From the cell containing the given text, extract its center point as (x, y) coordinate. 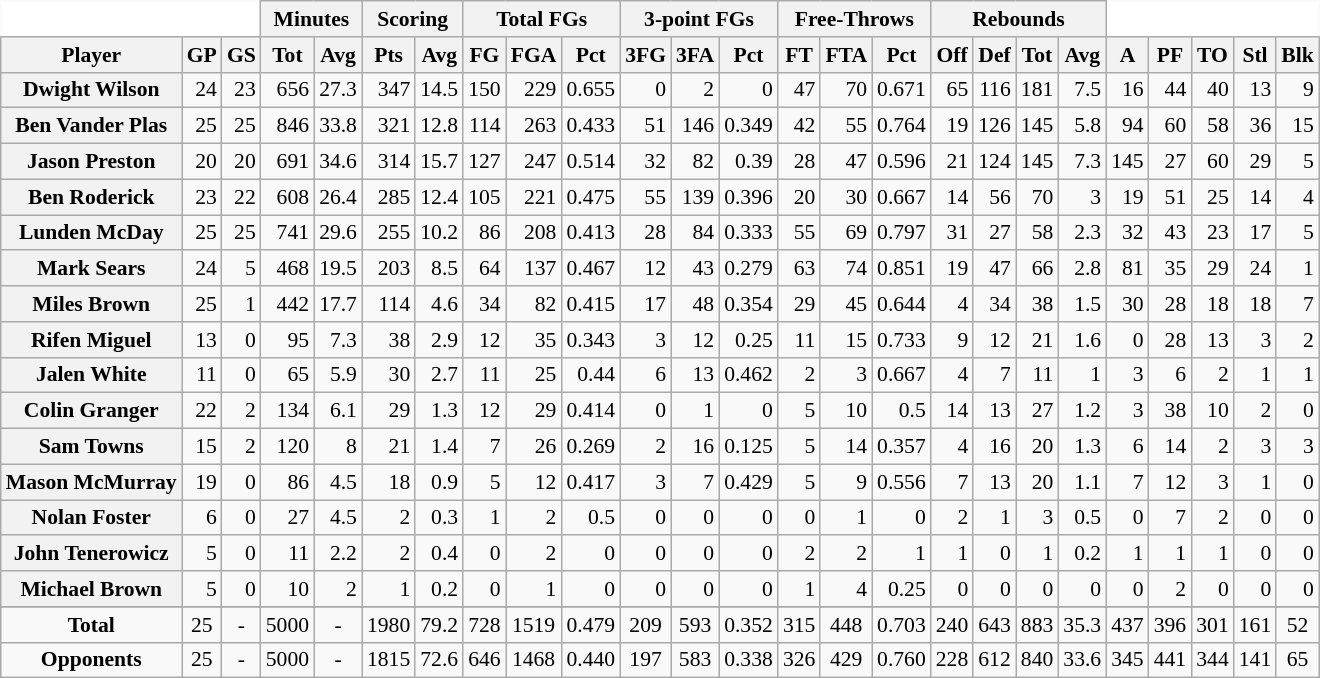
146 (695, 126)
A (1128, 55)
181 (1038, 90)
1.5 (1082, 304)
612 (994, 660)
Opponents (92, 660)
208 (534, 233)
0.352 (748, 625)
29.6 (338, 233)
17.7 (338, 304)
221 (534, 197)
161 (1256, 625)
84 (695, 233)
2.9 (439, 340)
Nolan Foster (92, 518)
2.3 (1082, 233)
Def (994, 55)
95 (288, 340)
0.475 (590, 197)
1.4 (439, 447)
Scoring (412, 19)
1815 (388, 660)
646 (484, 660)
Off (952, 55)
44 (1170, 90)
Mark Sears (92, 269)
468 (288, 269)
347 (388, 90)
0.417 (590, 482)
0.703 (902, 625)
197 (646, 660)
0.3 (439, 518)
0.671 (902, 90)
Lunden McDay (92, 233)
94 (1128, 126)
John Tenerowicz (92, 554)
0.354 (748, 304)
19.5 (338, 269)
FG (484, 55)
26.4 (338, 197)
315 (800, 625)
0.764 (902, 126)
301 (1212, 625)
0.333 (748, 233)
Total FGs (542, 19)
FGA (534, 55)
656 (288, 90)
69 (846, 233)
0.596 (902, 162)
5.8 (1082, 126)
0.655 (590, 90)
4.6 (439, 304)
3-point FGs (699, 19)
40 (1212, 90)
Total (92, 625)
105 (484, 197)
150 (484, 90)
3FG (646, 55)
0.760 (902, 660)
0.269 (590, 447)
81 (1128, 269)
0.9 (439, 482)
1980 (388, 625)
42 (800, 126)
139 (695, 197)
63 (800, 269)
441 (1170, 660)
36 (1256, 126)
0.467 (590, 269)
0.413 (590, 233)
Minutes (312, 19)
Ben Vander Plas (92, 126)
GP (202, 55)
0.343 (590, 340)
0.644 (902, 304)
229 (534, 90)
0.479 (590, 625)
583 (695, 660)
0.429 (748, 482)
345 (1128, 660)
0.415 (590, 304)
Ben Roderick (92, 197)
64 (484, 269)
448 (846, 625)
0.733 (902, 340)
134 (288, 411)
GS (242, 55)
6.1 (338, 411)
Dwight Wilson (92, 90)
26 (534, 447)
728 (484, 625)
14.5 (439, 90)
396 (1170, 625)
326 (800, 660)
Michael Brown (92, 589)
2.7 (439, 375)
247 (534, 162)
74 (846, 269)
203 (388, 269)
72.6 (439, 660)
2.2 (338, 554)
120 (288, 447)
0.851 (902, 269)
137 (534, 269)
437 (1128, 625)
45 (846, 304)
0.4 (439, 554)
127 (484, 162)
126 (994, 126)
Mason McMurray (92, 482)
285 (388, 197)
846 (288, 126)
33.6 (1082, 660)
0.44 (590, 375)
3FA (695, 55)
321 (388, 126)
429 (846, 660)
1.2 (1082, 411)
12.8 (439, 126)
593 (695, 625)
0.556 (902, 482)
691 (288, 162)
48 (695, 304)
Free-Throws (854, 19)
1519 (534, 625)
1.6 (1082, 340)
Pts (388, 55)
263 (534, 126)
79.2 (439, 625)
0.396 (748, 197)
0.338 (748, 660)
0.349 (748, 126)
Rifen Miguel (92, 340)
27.3 (338, 90)
442 (288, 304)
PF (1170, 55)
116 (994, 90)
8.5 (439, 269)
228 (952, 660)
Colin Granger (92, 411)
1.1 (1082, 482)
5.9 (338, 375)
840 (1038, 660)
52 (1298, 625)
FTA (846, 55)
741 (288, 233)
Player (92, 55)
0.357 (902, 447)
31 (952, 233)
12.4 (439, 197)
10.2 (439, 233)
Blk (1298, 55)
7.5 (1082, 90)
Sam Towns (92, 447)
8 (338, 447)
Stl (1256, 55)
FT (800, 55)
124 (994, 162)
Jason Preston (92, 162)
209 (646, 625)
TO (1212, 55)
35.3 (1082, 625)
1468 (534, 660)
314 (388, 162)
2.8 (1082, 269)
0.433 (590, 126)
0.440 (590, 660)
255 (388, 233)
0.279 (748, 269)
0.462 (748, 375)
883 (1038, 625)
643 (994, 625)
0.514 (590, 162)
608 (288, 197)
0.797 (902, 233)
33.8 (338, 126)
0.414 (590, 411)
56 (994, 197)
Rebounds (1018, 19)
0.125 (748, 447)
15.7 (439, 162)
66 (1038, 269)
240 (952, 625)
0.39 (748, 162)
344 (1212, 660)
Jalen White (92, 375)
141 (1256, 660)
34.6 (338, 162)
Miles Brown (92, 304)
